Determine the (X, Y) coordinate at the center of the cell enclosing the given text.  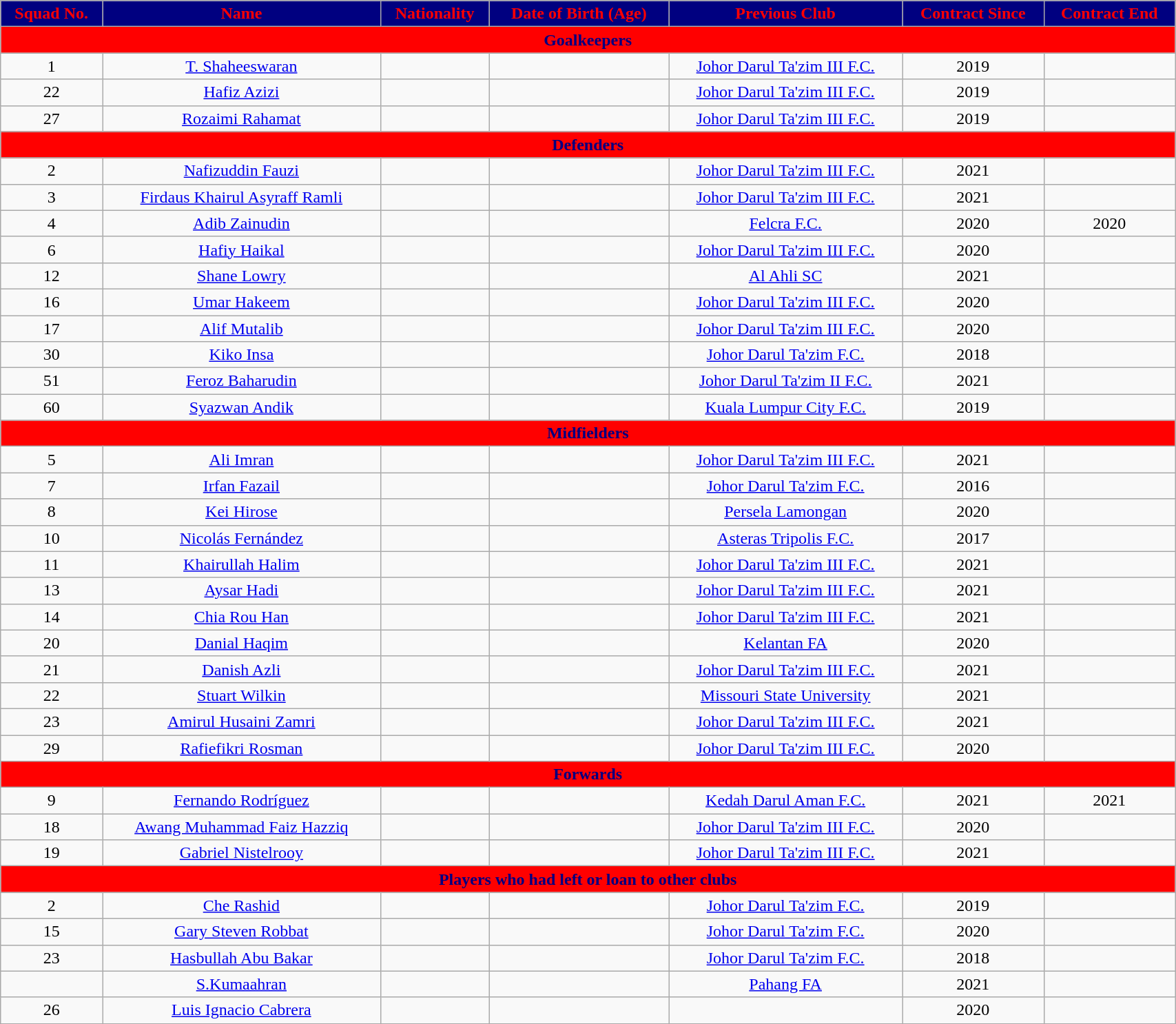
9 (52, 801)
Nicolás Fernández (242, 538)
10 (52, 538)
Fernando Rodríguez (242, 801)
Gabriel Nistelrooy (242, 853)
Kei Hirose (242, 512)
Hafiy Haikal (242, 249)
Hasbullah Abu Bakar (242, 958)
5 (52, 460)
Stuart Wilkin (242, 695)
Danish Azli (242, 669)
Players who had left or loan to other clubs (588, 879)
7 (52, 486)
Feroz Baharudin (242, 381)
13 (52, 591)
Persela Lamongan (785, 512)
27 (52, 119)
Aysar Hadi (242, 591)
2016 (973, 486)
Rozaimi Rahamat (242, 119)
Defenders (588, 145)
S.Kumaahran (242, 984)
Khairullah Halim (242, 564)
Ali Imran (242, 460)
Al Ahli SC (785, 276)
Pahang FA (785, 984)
2017 (973, 538)
Squad No. (52, 14)
11 (52, 564)
Alif Mutalib (242, 329)
15 (52, 932)
8 (52, 512)
Missouri State University (785, 695)
14 (52, 617)
Irfan Fazail (242, 486)
6 (52, 249)
16 (52, 302)
29 (52, 748)
Luis Ignacio Cabrera (242, 1010)
Johor Darul Ta'zim II F.C. (785, 381)
Goalkeepers (588, 40)
60 (52, 407)
26 (52, 1010)
Kiko Insa (242, 355)
Contract End (1109, 14)
Name (242, 14)
3 (52, 197)
Syazwan Andik (242, 407)
Previous Club (785, 14)
17 (52, 329)
21 (52, 669)
Contract Since (973, 14)
Nationality (435, 14)
Felcra F.C. (785, 223)
Forwards (588, 775)
20 (52, 643)
Kuala Lumpur City F.C. (785, 407)
12 (52, 276)
19 (52, 853)
Shane Lowry (242, 276)
18 (52, 827)
Rafiefikri Rosman (242, 748)
Asteras Tripolis F.C. (785, 538)
30 (52, 355)
51 (52, 381)
Danial Haqim (242, 643)
Umar Hakeem (242, 302)
Che Rashid (242, 905)
Date of Birth (Age) (579, 14)
4 (52, 223)
Nafizuddin Fauzi (242, 171)
Midfielders (588, 433)
Kelantan FA (785, 643)
Chia Rou Han (242, 617)
Gary Steven Robbat (242, 932)
Firdaus Khairul Asyraff Ramli (242, 197)
1 (52, 66)
Kedah Darul Aman F.C. (785, 801)
Adib Zainudin (242, 223)
Awang Muhammad Faiz Hazziq (242, 827)
Hafiz Azizi (242, 92)
T. Shaheeswaran (242, 66)
Amirul Husaini Zamri (242, 721)
